Search for the cell housing the specified text and yield its (x, y) center coordinate. 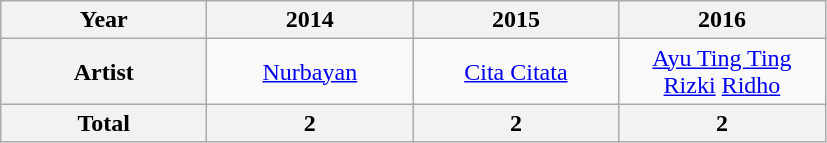
2015 (516, 20)
2016 (722, 20)
Cita Citata (516, 72)
Artist (104, 72)
Year (104, 20)
Nurbayan (310, 72)
Total (104, 123)
2014 (310, 20)
Ayu Ting TingRizki Ridho (722, 72)
